Provide the [x, y] coordinate of the cell's center where the given text is located.  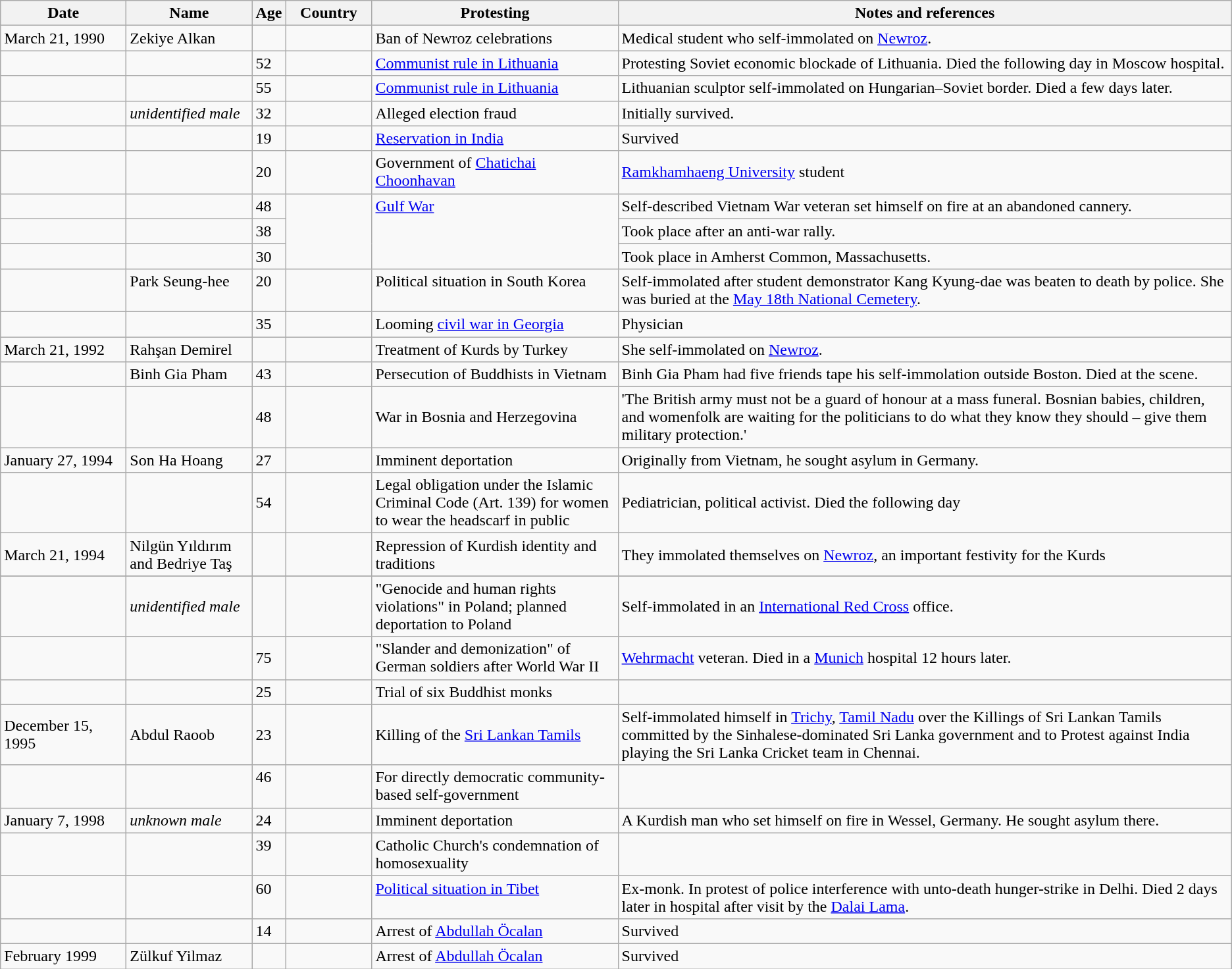
March 21, 1990 [63, 38]
Son Ha Hoang [190, 460]
Binh Gia Pham had five friends tape his self-immolation outside Boston. Died at the scene. [925, 375]
For directly democratic community-based self-government [495, 786]
25 [269, 692]
60 [269, 897]
24 [269, 820]
She self-immolated on Newroz. [925, 350]
Country [329, 13]
38 [269, 231]
Age [269, 13]
14 [269, 931]
39 [269, 854]
32 [269, 113]
Nilgün Yıldırım and Bedriye Taş [190, 554]
Zekiye Alkan [190, 38]
War in Bosnia and Herzegovina [495, 417]
Park Seung-hee [190, 290]
Persecution of Buddhists in Vietnam [495, 375]
Killing of the Sri Lankan Tamils [495, 735]
Rahşan Demirel [190, 350]
Legal obligation under the Islamic Criminal Code (Art. 139) for women to wear the headscarf in public [495, 503]
Gulf War [495, 231]
Abdul Raoob [190, 735]
Took place in Amherst Common, Massachusetts. [925, 256]
A Kurdish man who set himself on fire in Wessel, Germany. He sought asylum there. [925, 820]
"Genocide and human rights violations" in Poland; planned deportation to Poland [495, 606]
43 [269, 375]
Name [190, 13]
Binh Gia Pham [190, 375]
Political situation in Tibet [495, 897]
Originally from Vietnam, he sought asylum in Germany. [925, 460]
30 [269, 256]
Pediatrician, political activist. Died the following day [925, 503]
Lithuanian sculptor self-immolated on Hungarian–Soviet border. Died a few days later. [925, 88]
January 27, 1994 [63, 460]
Protesting Soviet economic blockade of Lithuania. Died the following day in Moscow hospital. [925, 63]
Treatment of Kurds by Turkey [495, 350]
Protesting [495, 13]
23 [269, 735]
March 21, 1992 [63, 350]
Zülkuf Yilmaz [190, 956]
Ban of Newroz celebrations [495, 38]
46 [269, 786]
January 7, 1998 [63, 820]
Notes and references [925, 13]
Catholic Church's condemnation of homosexuality [495, 854]
Trial of six Buddhist monks [495, 692]
52 [269, 63]
Self-immolated after student demonstrator Kang Kyung-dae was beaten to death by police. She was buried at the May 18th National Cemetery. [925, 290]
Ramkhamhaeng University student [925, 172]
Took place after an anti-war rally. [925, 231]
75 [269, 658]
35 [269, 324]
Alleged election fraud [495, 113]
unknown male [190, 820]
Wehrmacht veteran. Died in a Munich hospital 12 hours later. [925, 658]
March 21, 1994 [63, 554]
Date [63, 13]
Government of Chatichai Choonhavan [495, 172]
Looming civil war in Georgia [495, 324]
Medical student who self-immolated on Newroz. [925, 38]
Self-described Vietnam War veteran set himself on fire at an abandoned cannery. [925, 206]
They immolated themselves on Newroz, an important festivity for the Kurds [925, 554]
19 [269, 138]
Physician [925, 324]
27 [269, 460]
December 15, 1995 [63, 735]
"Slander and demonization" of German soldiers after World War II [495, 658]
Reservation in India [495, 138]
Self-immolated in an International Red Cross office. [925, 606]
55 [269, 88]
Political situation in South Korea [495, 290]
Ex-monk. In protest of police interference with unto-death hunger-strike in Delhi. Died 2 days later in hospital after visit by the Dalai Lama. [925, 897]
Initially survived. [925, 113]
54 [269, 503]
Repression of Kurdish identity and traditions [495, 554]
February 1999 [63, 956]
